Capture the cell that displays the provided text and extract its (X, Y) central coordinate. 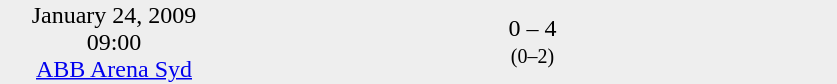
0 – 4 (0–2) (532, 42)
January 24, 200909:00ABB Arena Syd (114, 42)
